Locate the cell with the specified text and output its [X, Y] center coordinate. 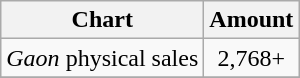
Amount [252, 20]
Gaon physical sales [102, 58]
Chart [102, 20]
2,768+ [252, 58]
